Search for the cell housing the specified text and yield its (x, y) center coordinate. 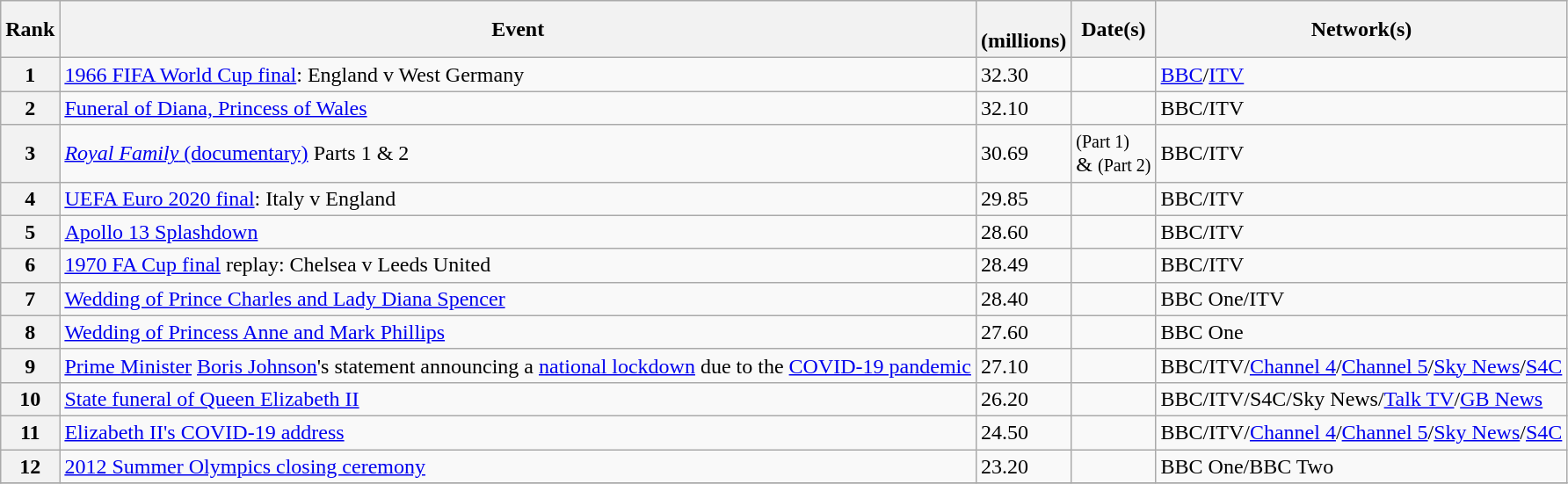
1966 FIFA World Cup final: England v West Germany (519, 75)
7 (30, 299)
1970 FA Cup final replay: Chelsea v Leeds United (519, 265)
29.85 (1023, 199)
BBC One/BBC Two (1361, 466)
(millions) (1023, 30)
9 (30, 365)
Elizabeth II's COVID-19 address (519, 432)
28.60 (1023, 232)
BBC One (1361, 332)
Prime Minister Boris Johnson's statement announcing a national lockdown due to the COVID-19 pandemic (519, 365)
Event (519, 30)
3 (30, 153)
28.40 (1023, 299)
1 (30, 75)
Funeral of Diana, Princess of Wales (519, 108)
Wedding of Prince Charles and Lady Diana Spencer (519, 299)
UEFA Euro 2020 final: Italy v England (519, 199)
23.20 (1023, 466)
BBC/ITV/S4C/Sky News/Talk TV/GB News (1361, 399)
32.30 (1023, 75)
State funeral of Queen Elizabeth II (519, 399)
2 (30, 108)
28.49 (1023, 265)
27.60 (1023, 332)
Rank (30, 30)
Wedding of Princess Anne and Mark Phillips (519, 332)
BBC One/ITV (1361, 299)
4 (30, 199)
26.20 (1023, 399)
12 (30, 466)
27.10 (1023, 365)
2012 Summer Olympics closing ceremony (519, 466)
Network(s) (1361, 30)
10 (30, 399)
8 (30, 332)
5 (30, 232)
6 (30, 265)
24.50 (1023, 432)
11 (30, 432)
30.69 (1023, 153)
32.10 (1023, 108)
(Part 1) & (Part 2) (1114, 153)
Royal Family (documentary) Parts 1 & 2 (519, 153)
Apollo 13 Splashdown (519, 232)
Date(s) (1114, 30)
